Capture the cell that displays the provided text and extract its [x, y] central coordinate. 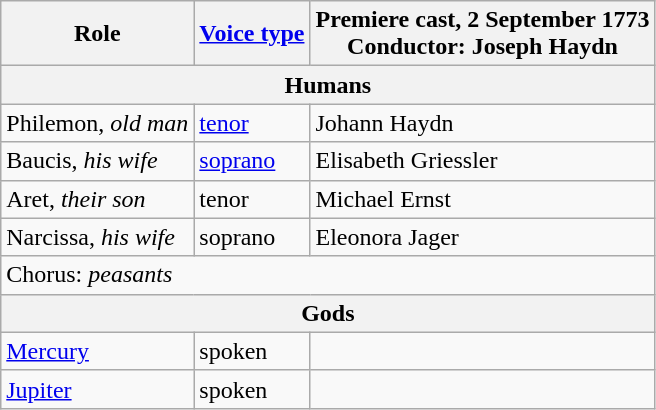
Johann Haydn [482, 123]
Jupiter [98, 389]
Elisabeth Griessler [482, 161]
Role [98, 34]
Mercury [98, 351]
Chorus: peasants [328, 275]
Eleonora Jager [482, 237]
Voice type [252, 34]
Narcissa, his wife [98, 237]
Philemon, old man [98, 123]
Gods [328, 313]
Baucis, his wife [98, 161]
Humans [328, 85]
Michael Ernst [482, 199]
Aret, their son [98, 199]
Premiere cast, 2 September 1773Conductor: Joseph Haydn [482, 34]
